Extract the (X, Y) coordinate from the center of the cell holding the provided text.  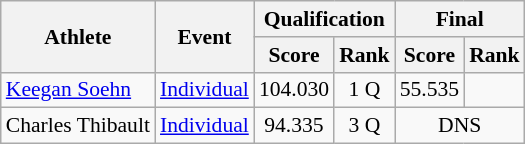
3 Q (364, 126)
94.335 (294, 126)
1 Q (364, 90)
Event (204, 36)
Charles Thibault (78, 126)
DNS (460, 126)
55.535 (430, 90)
Final (460, 19)
104.030 (294, 90)
Keegan Soehn (78, 90)
Athlete (78, 36)
Qualification (324, 19)
